For the text-containing cell, return its midpoint in (x, y) coordinate format. 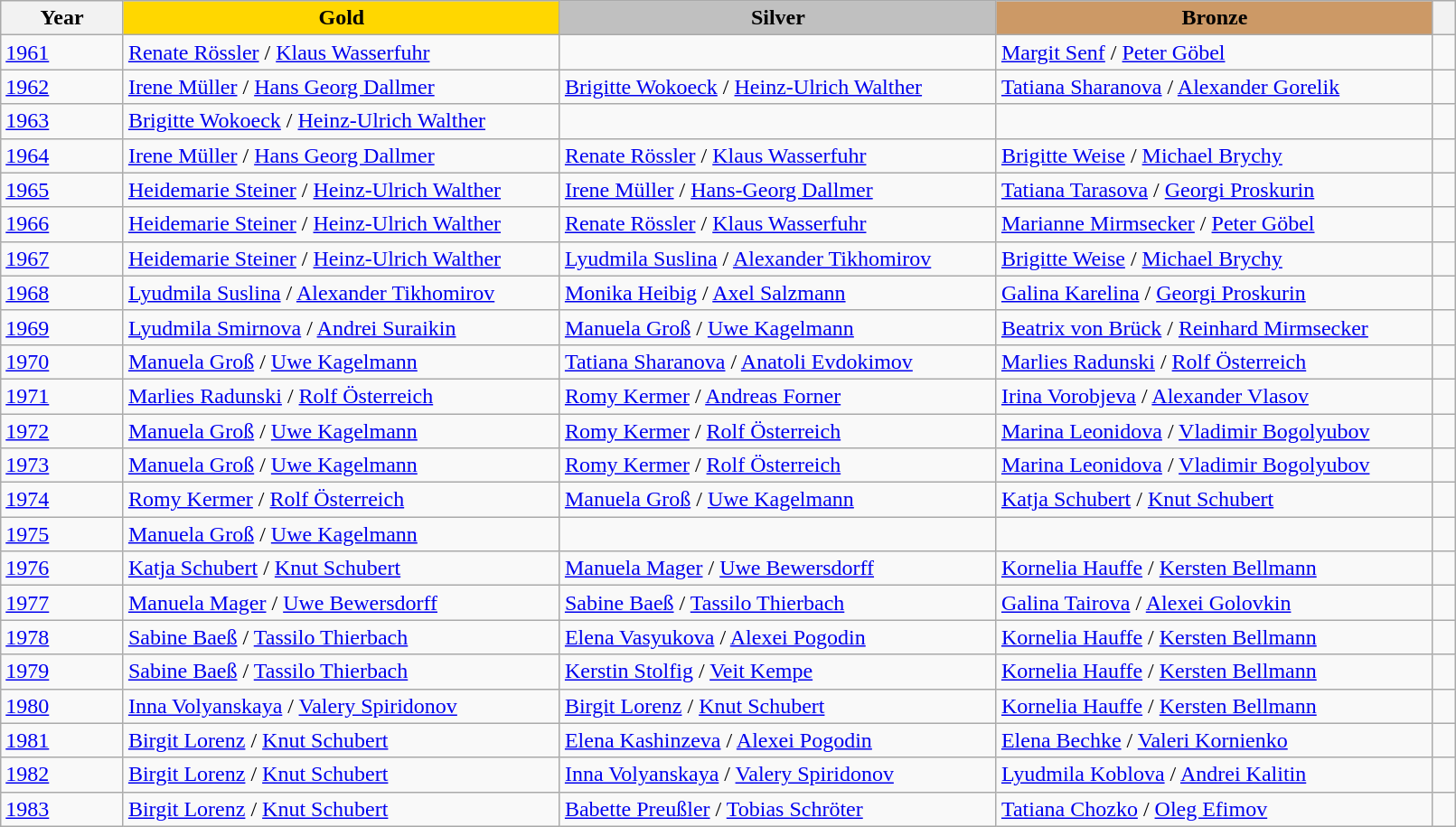
Galina Tairova / Alexei Golovkin (1215, 603)
1983 (62, 809)
Irene Müller / Hans-Georg Dallmer (777, 190)
Beatrix von Brück / Reinhard Mirmsecker (1215, 327)
1971 (62, 396)
Kerstin Stolfig / Veit Kempe (777, 672)
1981 (62, 740)
1978 (62, 637)
Gold (342, 18)
1976 (62, 569)
Galina Karelina / Georgi Proskurin (1215, 293)
1962 (62, 87)
1974 (62, 500)
1965 (62, 190)
Elena Bechke / Valeri Kornienko (1215, 740)
Elena Vasyukova / Alexei Pogodin (777, 637)
1972 (62, 431)
1977 (62, 603)
1963 (62, 121)
1980 (62, 706)
1969 (62, 327)
1966 (62, 224)
Margit Senf / Peter Göbel (1215, 52)
Marianne Mirmsecker / Peter Göbel (1215, 224)
Monika Heibig / Axel Salzmann (777, 293)
1968 (62, 293)
1973 (62, 465)
Lyudmila Smirnova / Andrei Suraikin (342, 327)
1961 (62, 52)
Irina Vorobjeva / Alexander Vlasov (1215, 396)
Tatiana Sharanova / Alexander Gorelik (1215, 87)
Year (62, 18)
1964 (62, 155)
Lyudmila Koblova / Andrei Kalitin (1215, 775)
Tatiana Chozko / Oleg Efimov (1215, 809)
1979 (62, 672)
Tatiana Sharanova / Anatoli Evdokimov (777, 362)
1970 (62, 362)
Bronze (1215, 18)
1967 (62, 258)
Babette Preußler / Tobias Schröter (777, 809)
1975 (62, 534)
Tatiana Tarasova / Georgi Proskurin (1215, 190)
Elena Kashinzeva / Alexei Pogodin (777, 740)
1982 (62, 775)
Silver (777, 18)
Romy Kermer / Andreas Forner (777, 396)
